Return (x, y) of the center of cell containing provided text 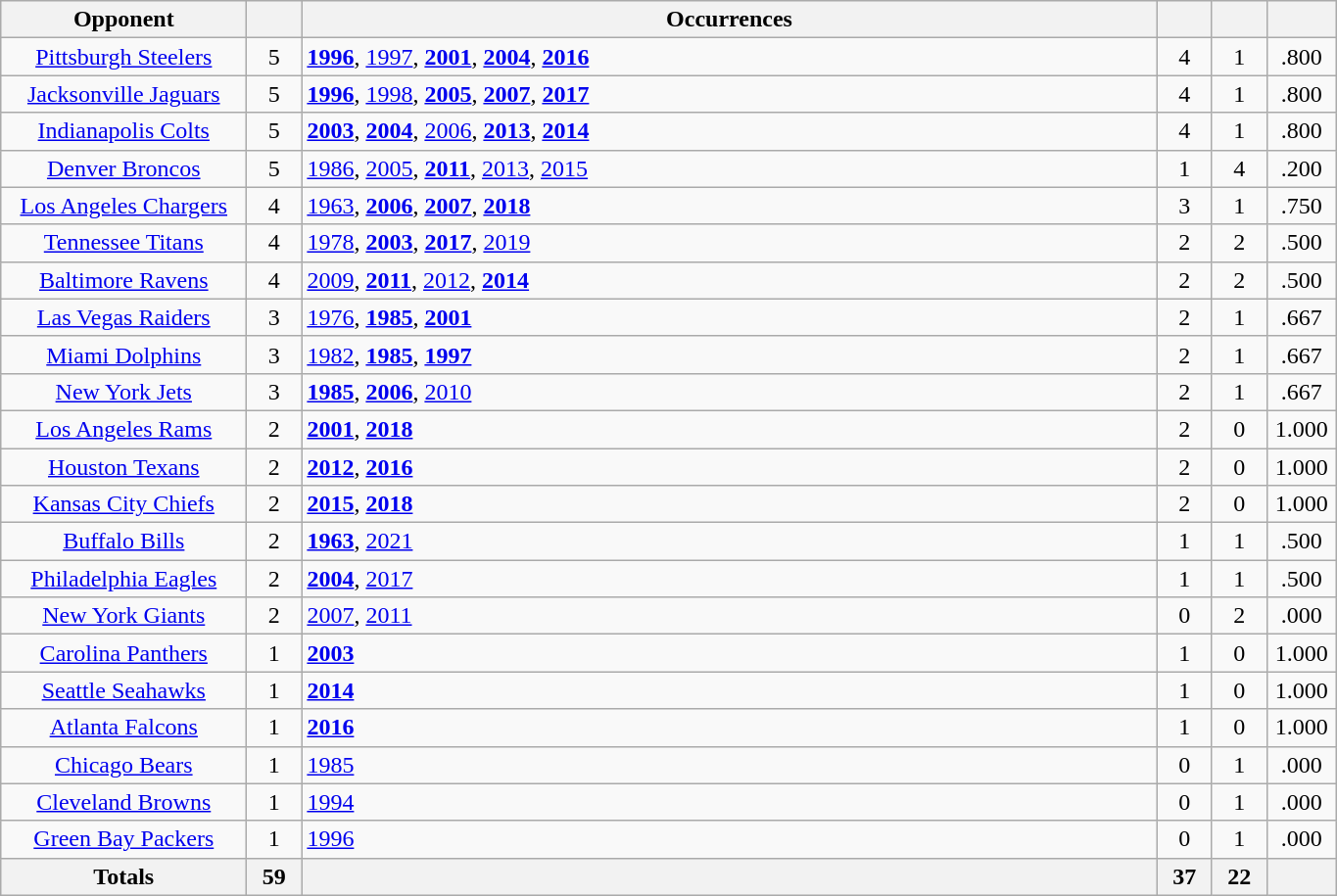
22 (1239, 876)
1996 (729, 839)
New York Giants (123, 616)
1976, 1985, 2001 (729, 317)
59 (274, 876)
Occurrences (729, 20)
1985, 2006, 2010 (729, 392)
New York Jets (123, 392)
Denver Broncos (123, 168)
1963, 2021 (729, 542)
1985 (729, 765)
Los Angeles Rams (123, 429)
.200 (1301, 168)
1963, 2006, 2007, 2018 (729, 206)
Las Vegas Raiders (123, 317)
Baltimore Ravens (123, 280)
Carolina Panthers (123, 653)
Atlanta Falcons (123, 728)
Los Angeles Chargers (123, 206)
Chicago Bears (123, 765)
2004, 2017 (729, 579)
1982, 1985, 1997 (729, 354)
Totals (123, 876)
Indianapolis Colts (123, 131)
Houston Texans (123, 467)
37 (1184, 876)
2001, 2018 (729, 429)
1978, 2003, 2017, 2019 (729, 243)
Miami Dolphins (123, 354)
2016 (729, 728)
Kansas City Chiefs (123, 504)
2012, 2016 (729, 467)
Seattle Seahawks (123, 690)
1994 (729, 802)
Philadelphia Eagles (123, 579)
2003, 2004, 2006, 2013, 2014 (729, 131)
Jacksonville Jaguars (123, 94)
Cleveland Browns (123, 802)
Pittsburgh Steelers (123, 57)
2007, 2011 (729, 616)
2015, 2018 (729, 504)
2014 (729, 690)
2009, 2011, 2012, 2014 (729, 280)
.750 (1301, 206)
1986, 2005, 2011, 2013, 2015 (729, 168)
Tennessee Titans (123, 243)
Green Bay Packers (123, 839)
1996, 1997, 2001, 2004, 2016 (729, 57)
Opponent (123, 20)
Buffalo Bills (123, 542)
1996, 1998, 2005, 2007, 2017 (729, 94)
2003 (729, 653)
